Output the [X, Y] coordinate of the center of the cell containing the given text.  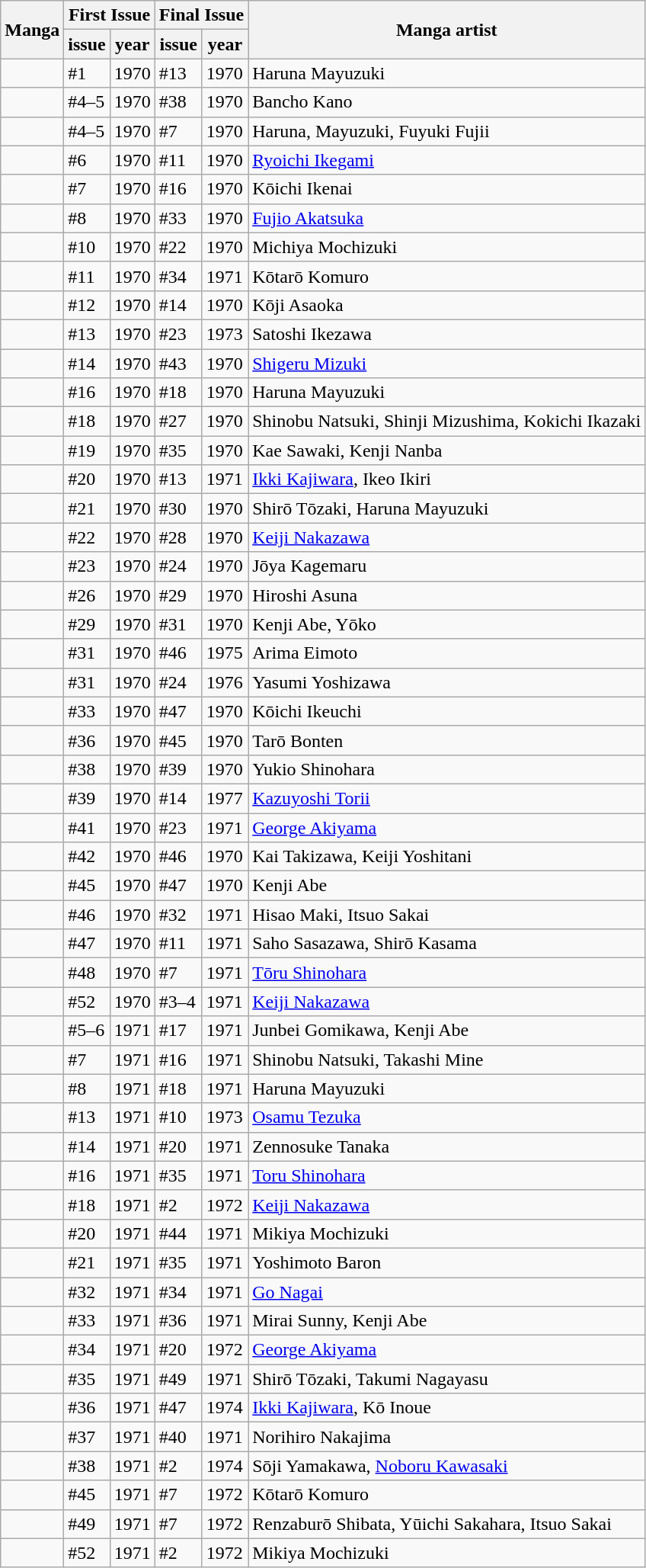
Ryoichi Ikegami [446, 160]
Shirō Tōzaki, Haruna Mayuzuki [446, 508]
Jōya Kagemaru [446, 566]
First Issue [110, 15]
Zennosuke Tanaka [446, 1146]
Osamu Tezuka [446, 1117]
1976 [225, 682]
Fujio Akatsuka [446, 218]
#3–4 [178, 1002]
1977 [225, 798]
#43 [178, 364]
Junbei Gomikawa, Kenji Abe [446, 1031]
Shinobu Natsuki, Shinji Mizushima, Kokichi Ikazaki [446, 422]
#37 [87, 1437]
Hiroshi Asuna [446, 595]
#44 [178, 1233]
Saho Sasazawa, Shirō Kasama [446, 944]
#27 [178, 422]
Ikki Kajiwara, Ikeo Ikiri [446, 479]
Kai Takizawa, Keiji Yoshitani [446, 857]
Yasumi Yoshizawa [446, 682]
Yukio Shinohara [446, 769]
Kōji Asaoka [446, 305]
#48 [87, 973]
Kōichi Ikeuchi [446, 711]
Arima Eimoto [446, 653]
Ikki Kajiwara, Kō Inoue [446, 1408]
Final Issue [201, 15]
Kenji Abe, Yōko [446, 624]
Mirai Sunny, Kenji Abe [446, 1321]
Sōji Yamakawa, Noboru Kawasaki [446, 1466]
Shigeru Mizuki [446, 364]
Renzaburō Shibata, Yūichi Sakahara, Itsuo Sakai [446, 1524]
Bancho Kano [446, 102]
1975 [225, 653]
#19 [87, 451]
Michiya Mochizuki [446, 247]
Manga artist [446, 30]
Shirō Tōzaki, Takumi Nagayasu [446, 1379]
Tōru Shinohara [446, 973]
Haruna, Mayuzuki, Fuyuki Fujii [446, 131]
#6 [87, 160]
Shinobu Natsuki, Takashi Mine [446, 1060]
Tarō Bonten [446, 740]
#5–6 [87, 1031]
#30 [178, 508]
Toru Shinohara [446, 1175]
Satoshi Ikezawa [446, 334]
Manga [32, 30]
Yoshimoto Baron [446, 1262]
Kenji Abe [446, 886]
#28 [178, 537]
#26 [87, 595]
#42 [87, 857]
#41 [87, 827]
Hisao Maki, Itsuo Sakai [446, 915]
Norihiro Nakajima [446, 1437]
Go Nagai [446, 1292]
Kazuyoshi Torii [446, 798]
#17 [178, 1031]
#1 [87, 73]
#40 [178, 1437]
Kae Sawaki, Kenji Nanba [446, 451]
Kōichi Ikenai [446, 189]
#12 [87, 305]
